Output the (X, Y) coordinate of the center of the cell containing the given text.  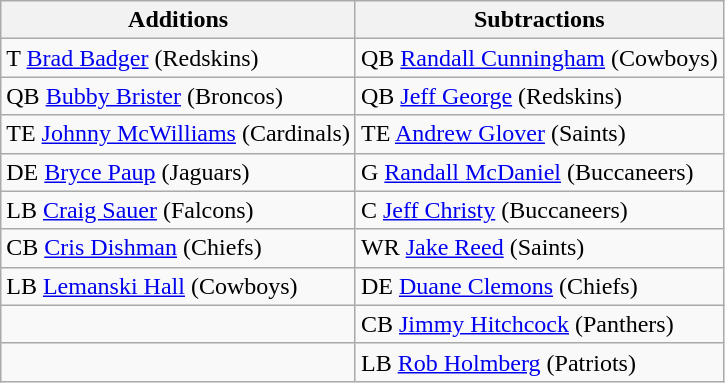
G Randall McDaniel (Buccaneers) (539, 172)
TE Andrew Glover (Saints) (539, 134)
LB Lemanski Hall (Cowboys) (178, 286)
CB Cris Dishman (Chiefs) (178, 248)
CB Jimmy Hitchcock (Panthers) (539, 324)
Additions (178, 20)
LB Craig Sauer (Falcons) (178, 210)
QB Randall Cunningham (Cowboys) (539, 58)
TE Johnny McWilliams (Cardinals) (178, 134)
QB Jeff George (Redskins) (539, 96)
WR Jake Reed (Saints) (539, 248)
Subtractions (539, 20)
QB Bubby Brister (Broncos) (178, 96)
DE Bryce Paup (Jaguars) (178, 172)
T Brad Badger (Redskins) (178, 58)
C Jeff Christy (Buccaneers) (539, 210)
DE Duane Clemons (Chiefs) (539, 286)
LB Rob Holmberg (Patriots) (539, 362)
